Identify which cell holds the provided text, then report its (X, Y) central coordinate. 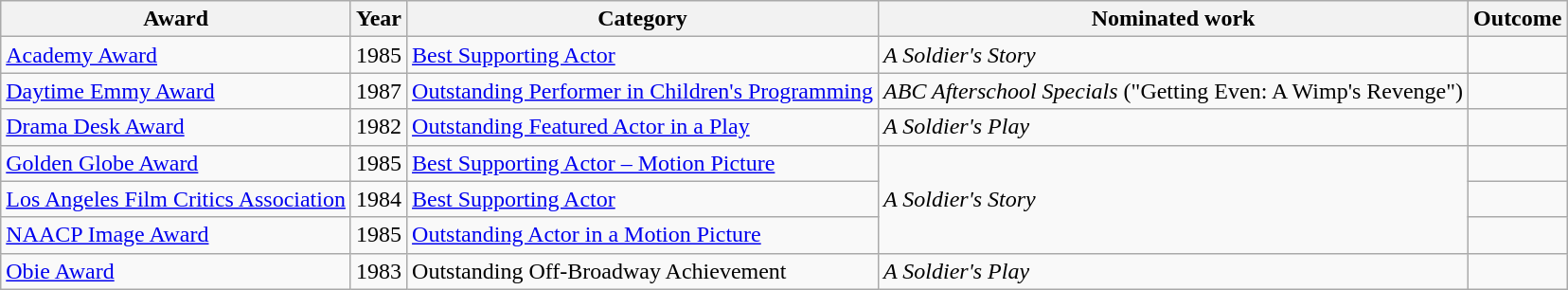
Golden Globe Award (176, 163)
ABC Afterschool Specials ("Getting Even: A Wimp's Revenge") (1174, 91)
Year (379, 19)
Drama Desk Award (176, 127)
1983 (379, 271)
Daytime Emmy Award (176, 91)
1987 (379, 91)
Academy Award (176, 55)
Category (643, 19)
Los Angeles Film Critics Association (176, 199)
Obie Award (176, 271)
Award (176, 19)
Outstanding Performer in Children's Programming (643, 91)
Outcome (1518, 19)
1982 (379, 127)
Outstanding Actor in a Motion Picture (643, 235)
NAACP Image Award (176, 235)
Outstanding Off-Broadway Achievement (643, 271)
Outstanding Featured Actor in a Play (643, 127)
Nominated work (1174, 19)
Best Supporting Actor – Motion Picture (643, 163)
1984 (379, 199)
